For the text-containing cell, return its midpoint in (X, Y) coordinate format. 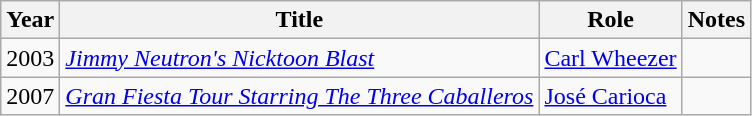
Role (610, 20)
Year (30, 20)
2003 (30, 58)
José Carioca (610, 96)
Notes (716, 20)
2007 (30, 96)
Jimmy Neutron's Nicktoon Blast (300, 58)
Gran Fiesta Tour Starring The Three Caballeros (300, 96)
Title (300, 20)
Carl Wheezer (610, 58)
